Determine the (X, Y) coordinate at the center of the cell enclosing the given text.  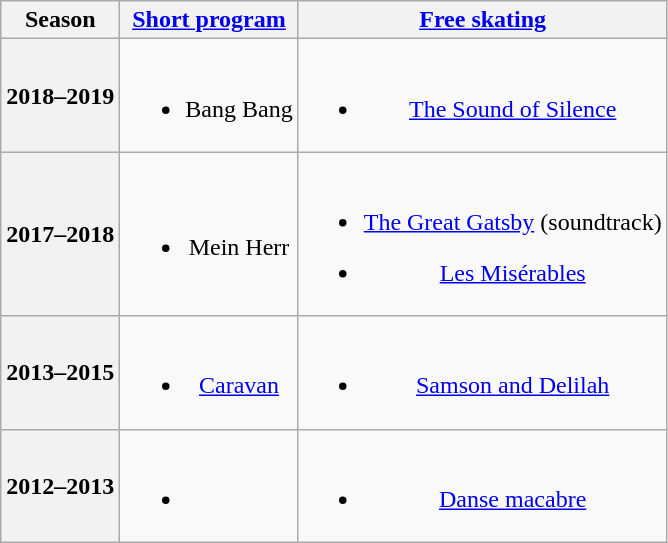
Season (60, 20)
Bang Bang (209, 96)
Short program (209, 20)
2013–2015 (60, 372)
2017–2018 (60, 234)
2012–2013 (60, 486)
Samson and Delilah (482, 372)
The Sound of Silence (482, 96)
Mein Herr (209, 234)
Free skating (482, 20)
Danse macabre (482, 486)
The Great Gatsby (soundtrack)Les Misérables (482, 234)
Caravan (209, 372)
2018–2019 (60, 96)
